Capture the cell that displays the provided text and extract its [x, y] central coordinate. 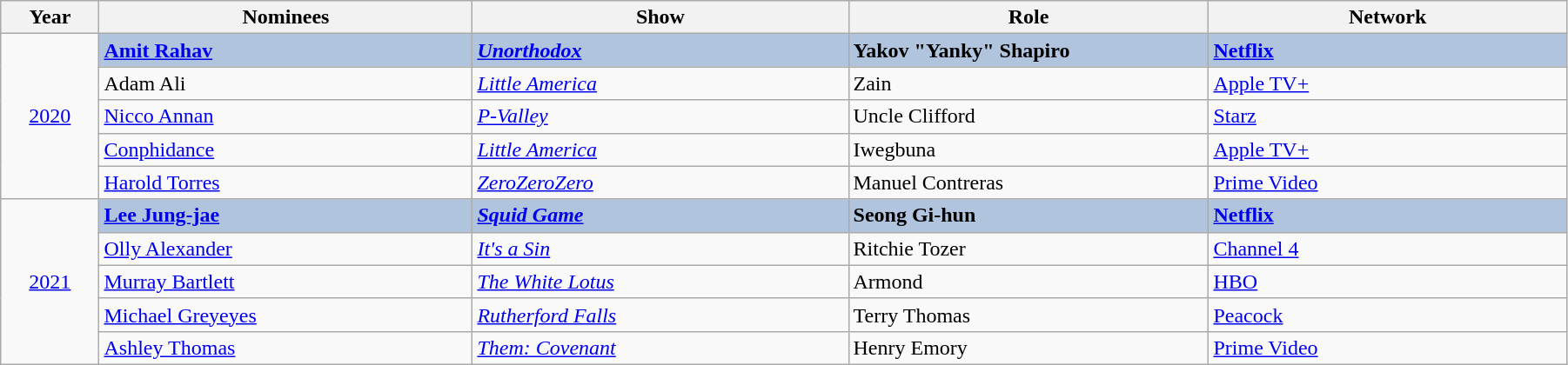
Lee Jung-jae [285, 216]
Michael Greyeyes [285, 315]
Rutherford Falls [660, 315]
Nicco Annan [285, 116]
ZeroZeroZero [660, 182]
Ashley Thomas [285, 348]
P-Valley [660, 116]
Seong Gi-hun [1029, 216]
Starz [1388, 116]
Uncle Clifford [1029, 116]
Zain [1029, 83]
Yakov "Yanky" Shapiro [1029, 50]
Murray Bartlett [285, 282]
Role [1029, 17]
Unorthodox [660, 50]
Manuel Contreras [1029, 182]
Amit Rahav [285, 50]
Ritchie Tozer [1029, 249]
Them: Covenant [660, 348]
Olly Alexander [285, 249]
Year [50, 17]
Nominees [285, 17]
Squid Game [660, 216]
HBO [1388, 282]
Iwegbuna [1029, 149]
Terry Thomas [1029, 315]
2021 [50, 282]
Show [660, 17]
Network [1388, 17]
Adam Ali [285, 83]
Peacock [1388, 315]
Harold Torres [285, 182]
It's a Sin [660, 249]
The White Lotus [660, 282]
Henry Emory [1029, 348]
Conphidance [285, 149]
Armond [1029, 282]
Channel 4 [1388, 249]
2020 [50, 116]
